Extract the (X, Y) coordinate from the center of the cell holding the provided text.  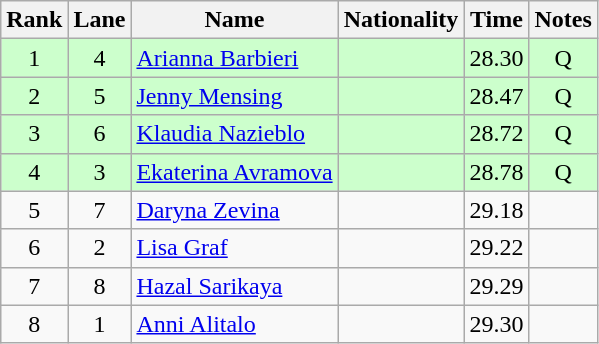
Jenny Mensing (234, 96)
Hazal Sarikaya (234, 286)
Name (234, 20)
Rank (34, 20)
Notes (563, 20)
29.29 (496, 286)
Arianna Barbieri (234, 58)
29.22 (496, 248)
28.72 (496, 134)
Anni Alitalo (234, 324)
Time (496, 20)
Klaudia Nazieblo (234, 134)
Daryna Zevina (234, 210)
28.30 (496, 58)
Nationality (401, 20)
29.18 (496, 210)
Lisa Graf (234, 248)
Ekaterina Avramova (234, 172)
28.78 (496, 172)
29.30 (496, 324)
Lane (100, 20)
28.47 (496, 96)
